Identify which cell holds the provided text, then report its [x, y] central coordinate. 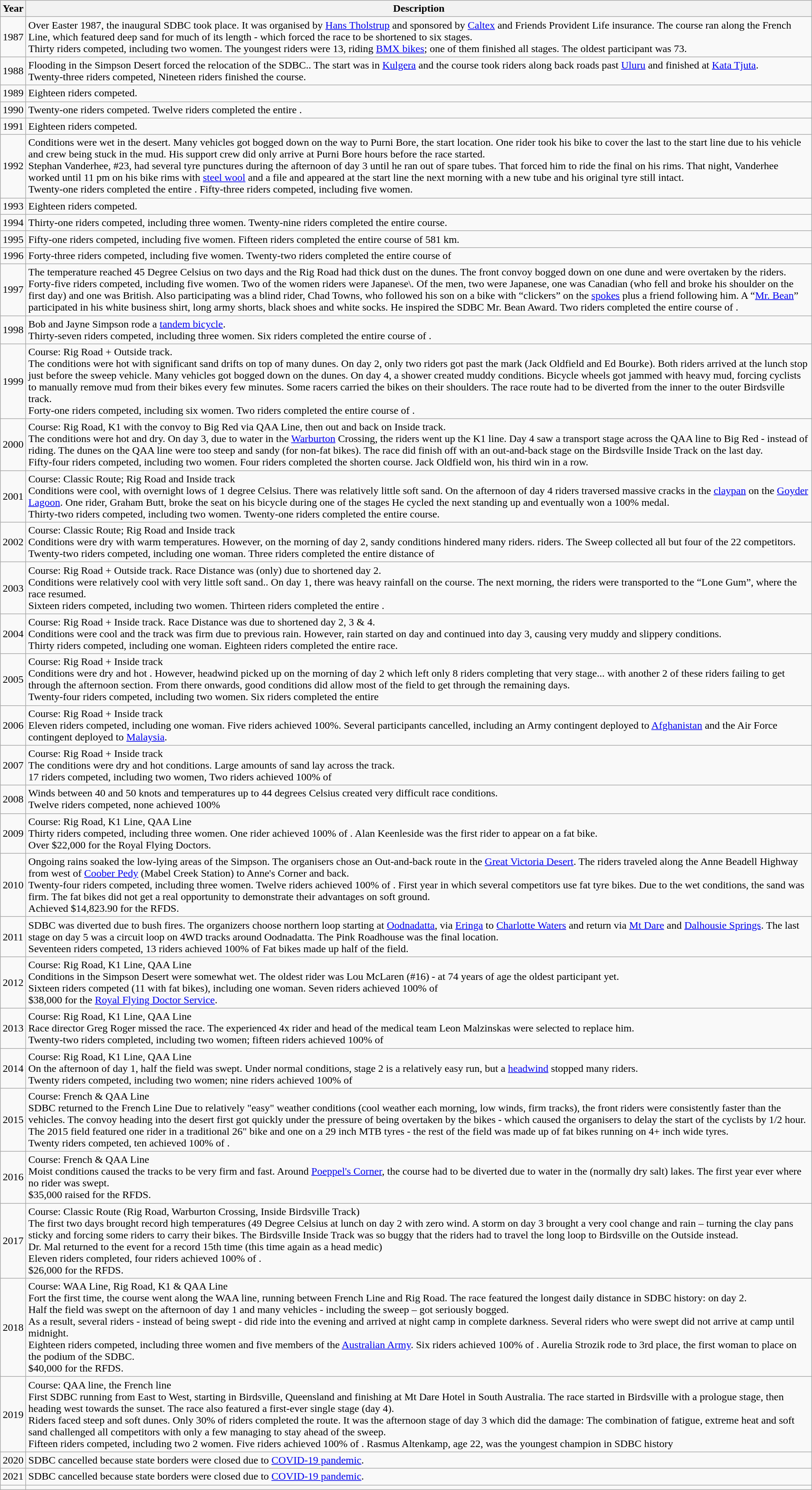
2018 [13, 1327]
2017 [13, 1241]
2000 [13, 445]
1998 [13, 330]
1991 [13, 126]
2010 [13, 885]
2015 [13, 1120]
2021 [13, 1477]
2012 [13, 982]
1997 [13, 290]
2002 [13, 542]
1988 [13, 71]
Twenty-one riders competed. Twelve riders completed the entire . [419, 110]
2013 [13, 1028]
2016 [13, 1177]
Fifty-one riders competed, including five women. Fifteen riders completed the entire course of 581 km. [419, 239]
1994 [13, 223]
1996 [13, 255]
2009 [13, 833]
1990 [13, 110]
1989 [13, 93]
1987 [13, 37]
2008 [13, 799]
2007 [13, 765]
Year [13, 9]
2020 [13, 1460]
2011 [13, 937]
Description [419, 9]
2019 [13, 1414]
2001 [13, 496]
2006 [13, 725]
2014 [13, 1068]
2004 [13, 634]
Forty-three riders competed, including five women. Twenty-two riders completed the entire course of [419, 255]
Bob and Jayne Simpson rode a tandem bicycle.Thirty-seven riders competed, including three women. Six riders completed the entire course of . [419, 330]
1992 [13, 166]
2003 [13, 588]
2005 [13, 679]
1999 [13, 382]
Thirty-one riders competed, including three women. Twenty-nine riders completed the entire course. [419, 223]
1993 [13, 206]
1995 [13, 239]
